Scan for the cell matching the given text and deliver its (X, Y) coordinate at center. 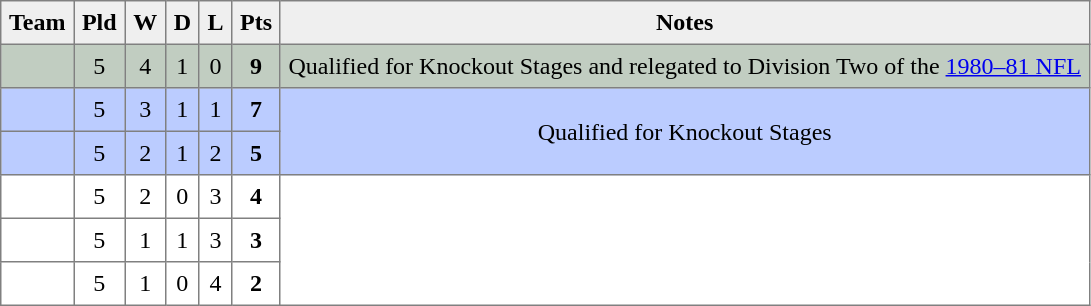
Pld (100, 23)
Qualified for Knockout Stages (684, 132)
7 (256, 110)
9 (256, 66)
W (145, 23)
Pts (256, 23)
L (216, 23)
D (182, 23)
Qualified for Knockout Stages and relegated to Division Two of the 1980–81 NFL (684, 66)
Notes (684, 23)
Team (38, 23)
